For the text-containing cell, return its midpoint in (x, y) coordinate format. 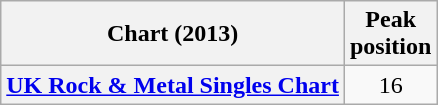
UK Rock & Metal Singles Chart (173, 85)
16 (390, 85)
Chart (2013) (173, 34)
Peakposition (390, 34)
